For the text-containing cell, return its midpoint in (X, Y) coordinate format. 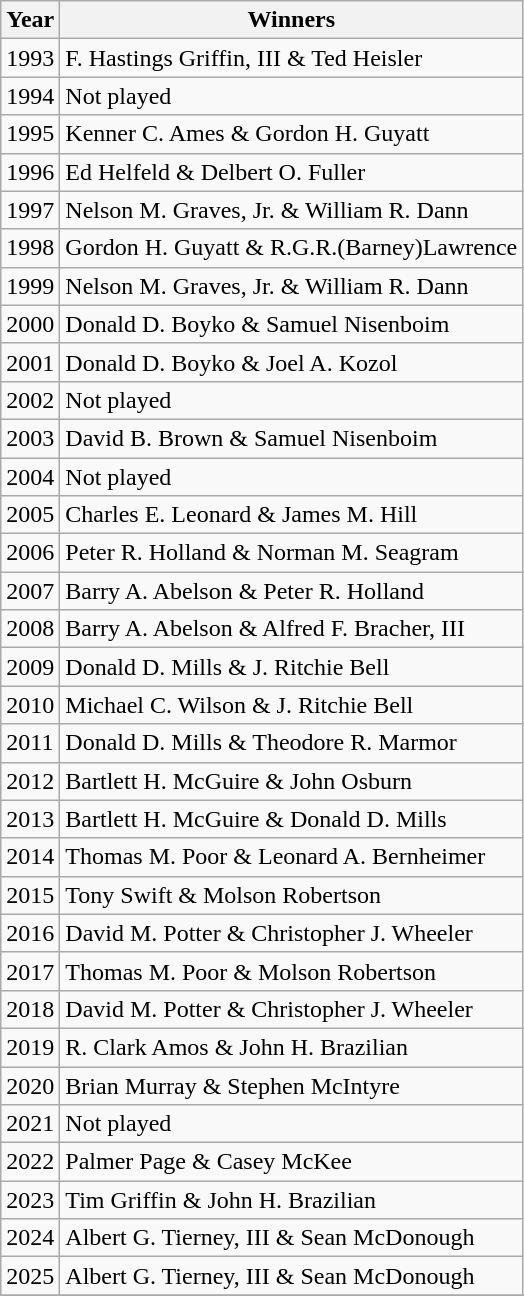
1999 (30, 286)
Palmer Page & Casey McKee (292, 1162)
Donald D. Boyko & Samuel Nisenboim (292, 324)
Charles E. Leonard & James M. Hill (292, 515)
Thomas M. Poor & Leonard A. Bernheimer (292, 857)
2015 (30, 895)
2000 (30, 324)
2024 (30, 1238)
2005 (30, 515)
Donald D. Mills & Theodore R. Marmor (292, 743)
2012 (30, 781)
Brian Murray & Stephen McIntyre (292, 1085)
2002 (30, 400)
Thomas M. Poor & Molson Robertson (292, 971)
2023 (30, 1200)
2014 (30, 857)
Ed Helfeld & Delbert O. Fuller (292, 172)
2022 (30, 1162)
2018 (30, 1009)
2025 (30, 1276)
2021 (30, 1124)
Tim Griffin & John H. Brazilian (292, 1200)
Barry A. Abelson & Peter R. Holland (292, 591)
Donald D. Boyko & Joel A. Kozol (292, 362)
Michael C. Wilson & J. Ritchie Bell (292, 705)
Tony Swift & Molson Robertson (292, 895)
David B. Brown & Samuel Nisenboim (292, 438)
2020 (30, 1085)
1996 (30, 172)
Bartlett H. McGuire & John Osburn (292, 781)
2013 (30, 819)
Year (30, 20)
2017 (30, 971)
Peter R. Holland & Norman M. Seagram (292, 553)
F. Hastings Griffin, III & Ted Heisler (292, 58)
Donald D. Mills & J. Ritchie Bell (292, 667)
Barry A. Abelson & Alfred F. Bracher, III (292, 629)
1993 (30, 58)
Kenner C. Ames & Gordon H. Guyatt (292, 134)
2003 (30, 438)
2010 (30, 705)
Bartlett H. McGuire & Donald D. Mills (292, 819)
2009 (30, 667)
2011 (30, 743)
1997 (30, 210)
2001 (30, 362)
2006 (30, 553)
R. Clark Amos & John H. Brazilian (292, 1047)
1995 (30, 134)
2008 (30, 629)
Winners (292, 20)
2007 (30, 591)
2004 (30, 477)
Gordon H. Guyatt & R.G.R.(Barney)Lawrence (292, 248)
2019 (30, 1047)
1998 (30, 248)
2016 (30, 933)
1994 (30, 96)
